Extract the [x, y] coordinate from the center of the cell holding the provided text.  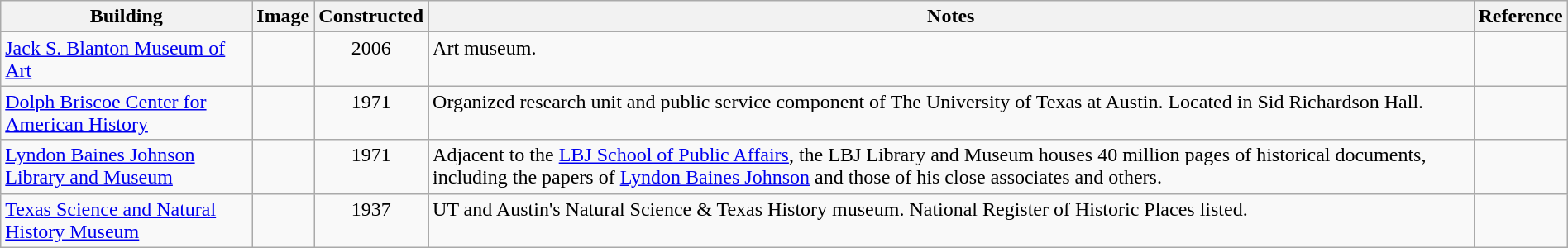
Lyndon Baines Johnson Library and Museum [127, 167]
Art museum. [951, 60]
Organized research unit and public service component of The University of Texas at Austin. Located in Sid Richardson Hall. [951, 112]
2006 [371, 60]
Image [283, 17]
Reference [1520, 17]
Dolph Briscoe Center for American History [127, 112]
Texas Science and Natural History Museum [127, 220]
Notes [951, 17]
UT and Austin's Natural Science & Texas History museum. National Register of Historic Places listed. [951, 220]
Building [127, 17]
Jack S. Blanton Museum of Art [127, 60]
1937 [371, 220]
Constructed [371, 17]
